Find where the given text appears and provide that cell's center as [x, y] coordinate. 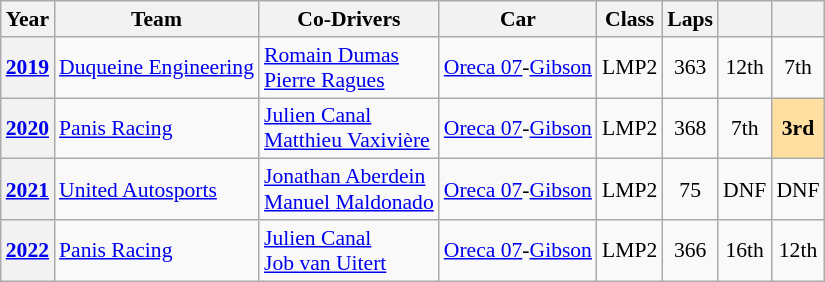
Class [630, 19]
75 [690, 190]
Year [28, 19]
Romain Dumas Pierre Ragues [349, 68]
United Autosports [156, 190]
Co-Drivers [349, 19]
366 [690, 250]
3rd [798, 128]
16th [744, 250]
Julien Canal Matthieu Vaxivière [349, 128]
2022 [28, 250]
363 [690, 68]
Car [518, 19]
Duqueine Engineering [156, 68]
368 [690, 128]
Team [156, 19]
2021 [28, 190]
2020 [28, 128]
Laps [690, 19]
Julien Canal Job van Uitert [349, 250]
Jonathan Aberdein Manuel Maldonado [349, 190]
2019 [28, 68]
